Provide the [x, y] coordinate of the cell's center where the given text is located.  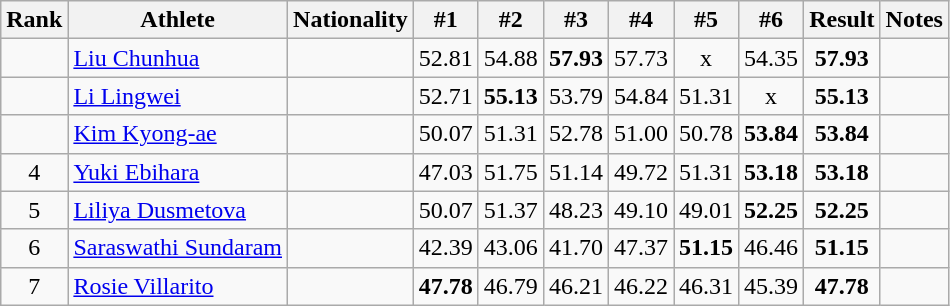
51.37 [510, 210]
Notes [914, 20]
45.39 [772, 286]
57.73 [640, 58]
51.00 [640, 134]
7 [34, 286]
42.39 [446, 248]
4 [34, 172]
52.71 [446, 96]
49.01 [706, 210]
51.75 [510, 172]
46.21 [576, 286]
47.03 [446, 172]
Yuki Ebihara [178, 172]
49.72 [640, 172]
54.88 [510, 58]
#3 [576, 20]
#5 [706, 20]
Li Lingwei [178, 96]
Rank [34, 20]
46.79 [510, 286]
41.70 [576, 248]
#1 [446, 20]
Nationality [351, 20]
Kim Kyong-ae [178, 134]
43.06 [510, 248]
54.35 [772, 58]
Saraswathi Sundaram [178, 248]
Liliya Dusmetova [178, 210]
6 [34, 248]
46.22 [640, 286]
Result [842, 20]
Rosie Villarito [178, 286]
50.78 [706, 134]
Liu Chunhua [178, 58]
52.78 [576, 134]
48.23 [576, 210]
Athlete [178, 20]
49.10 [640, 210]
54.84 [640, 96]
5 [34, 210]
52.81 [446, 58]
#4 [640, 20]
53.79 [576, 96]
#6 [772, 20]
47.37 [640, 248]
#2 [510, 20]
46.46 [772, 248]
51.14 [576, 172]
46.31 [706, 286]
